Extract the [X, Y] coordinate from the center of the cell holding the provided text.  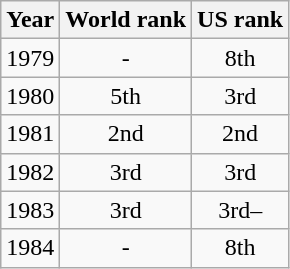
1984 [30, 248]
US rank [240, 20]
World rank [126, 20]
5th [126, 96]
3rd– [240, 210]
1983 [30, 210]
1982 [30, 172]
1980 [30, 96]
Year [30, 20]
1981 [30, 134]
1979 [30, 58]
